Search for the cell housing the specified text and yield its [X, Y] center coordinate. 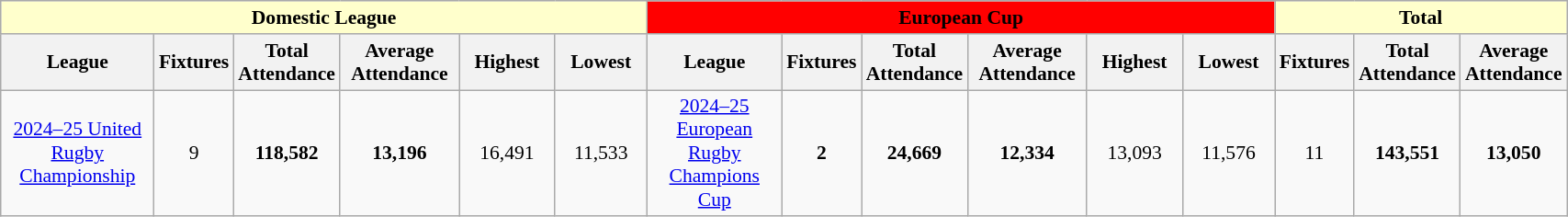
Domestic League [324, 17]
12,334 [1027, 154]
European Cup [961, 17]
Total [1421, 17]
13,093 [1134, 154]
9 [194, 154]
2024–25 European Rugby Champions Cup [715, 154]
2024–25 United Rugby Championship [77, 154]
16,491 [507, 154]
13,050 [1514, 154]
143,551 [1407, 154]
118,582 [287, 154]
11 [1314, 154]
24,669 [915, 154]
11,576 [1229, 154]
2 [821, 154]
11,533 [601, 154]
13,196 [400, 154]
